Identify which cell holds the provided text, then report its [x, y] central coordinate. 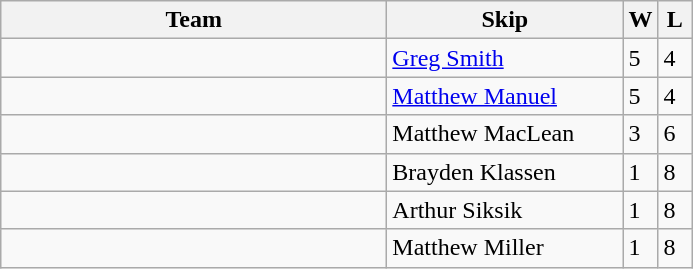
W [640, 20]
Matthew Miller [505, 248]
Brayden Klassen [505, 172]
Greg Smith [505, 58]
Team [194, 20]
L [675, 20]
3 [640, 134]
Matthew MacLean [505, 134]
Arthur Siksik [505, 210]
Matthew Manuel [505, 96]
6 [675, 134]
Skip [505, 20]
